For the text-containing cell, return its midpoint in [x, y] coordinate format. 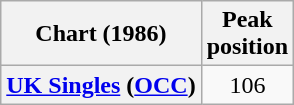
UK Singles (OCC) [101, 85]
Peakposition [247, 34]
106 [247, 85]
Chart (1986) [101, 34]
